Return the (X, Y) coordinate for the center point of the cell that contains the specified text.  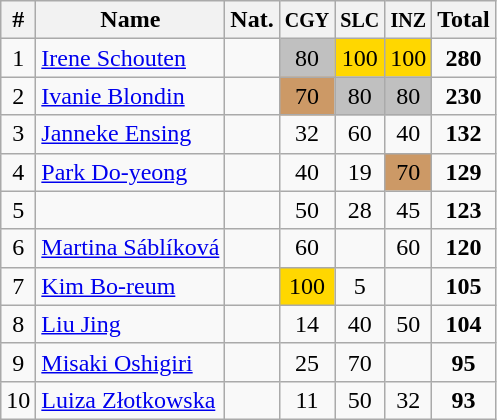
Ivanie Blondin (130, 96)
25 (307, 362)
6 (18, 248)
Luiza Złotkowska (130, 400)
132 (464, 134)
120 (464, 248)
Liu Jing (130, 324)
Kim Bo-reum (130, 286)
28 (360, 210)
1 (18, 58)
Name (130, 20)
Janneke Ensing (130, 134)
4 (18, 172)
SLC (360, 20)
45 (408, 210)
Total (464, 20)
10 (18, 400)
Misaki Oshigiri (130, 362)
104 (464, 324)
# (18, 20)
8 (18, 324)
129 (464, 172)
Park Do-yeong (130, 172)
7 (18, 286)
93 (464, 400)
2 (18, 96)
Martina Sáblíková (130, 248)
230 (464, 96)
INZ (408, 20)
3 (18, 134)
280 (464, 58)
95 (464, 362)
14 (307, 324)
11 (307, 400)
Irene Schouten (130, 58)
Nat. (252, 20)
105 (464, 286)
123 (464, 210)
9 (18, 362)
19 (360, 172)
CGY (307, 20)
